Provide the [x, y] coordinate of the cell's center where the given text is located.  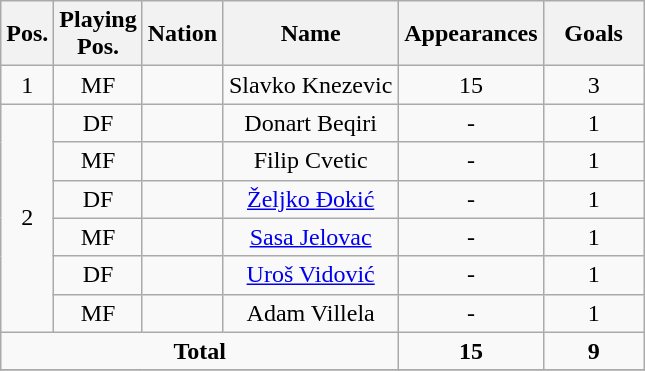
Sasa Jelovac [311, 237]
Pos. [28, 34]
Željko Đokić [311, 199]
Nation [182, 34]
Uroš Vidović [311, 275]
2 [28, 218]
Filip Cvetic [311, 161]
9 [594, 351]
Goals [594, 34]
Adam Villela [311, 313]
Donart Beqiri [311, 123]
3 [594, 85]
Appearances [471, 34]
Name [311, 34]
Total [200, 351]
Slavko Knezevic [311, 85]
Playing Pos. [98, 34]
